Determine the (x, y) coordinate at the center of the cell enclosing the given text.  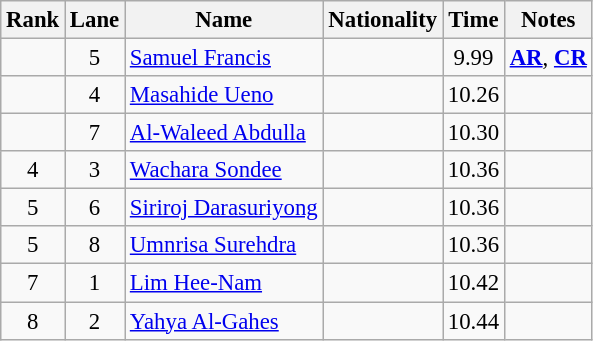
Siriroj Darasuriyong (224, 208)
2 (95, 321)
Time (473, 20)
AR, CR (548, 58)
Samuel Francis (224, 58)
Umnrisa Surehdra (224, 245)
Yahya Al-Gahes (224, 321)
Rank (33, 20)
Name (224, 20)
1 (95, 283)
10.42 (473, 283)
10.44 (473, 321)
Masahide Ueno (224, 95)
Lane (95, 20)
10.30 (473, 133)
9.99 (473, 58)
3 (95, 170)
Al-Waleed Abdulla (224, 133)
Lim Hee-Nam (224, 283)
6 (95, 208)
10.26 (473, 95)
Notes (548, 20)
Nationality (382, 20)
Wachara Sondee (224, 170)
